Identify which cell holds the provided text, then report its (X, Y) central coordinate. 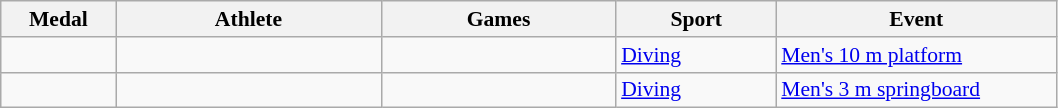
Games (498, 19)
Event (916, 19)
Sport (696, 19)
Men's 3 m springboard (916, 90)
Athlete (248, 19)
Men's 10 m platform (916, 55)
Medal (58, 19)
